Scan for the cell matching the given text and deliver its (X, Y) coordinate at center. 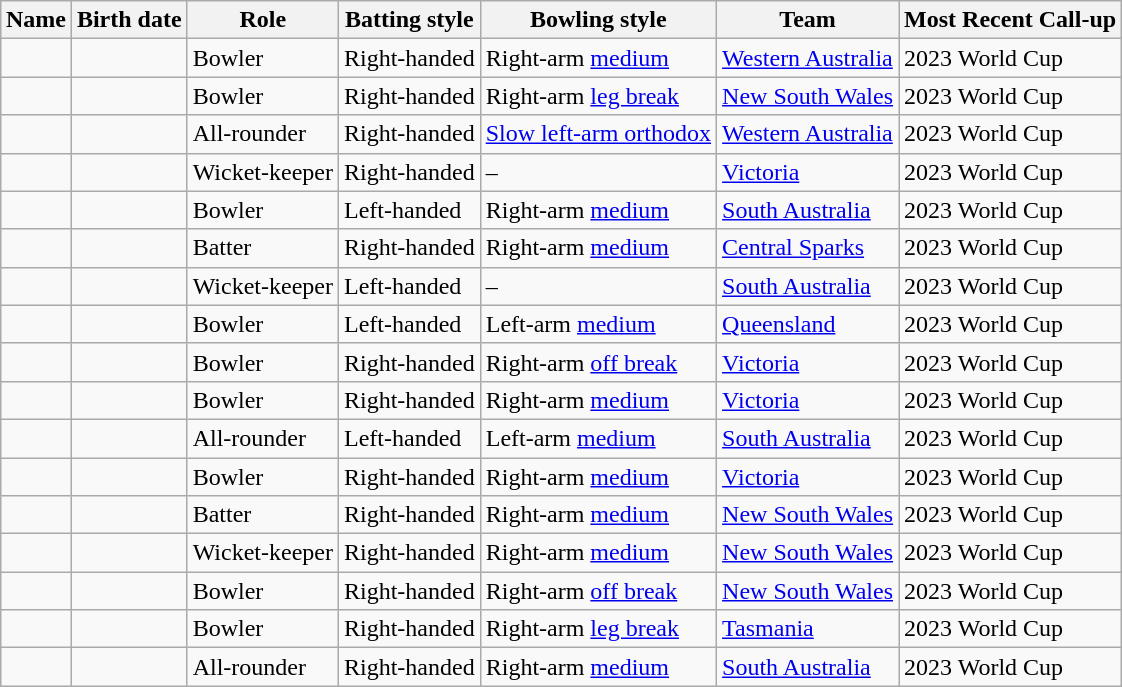
Tasmania (808, 629)
Slow left-arm orthodox (598, 134)
Queensland (808, 324)
Most Recent Call-up (1010, 20)
Central Sparks (808, 248)
Name (36, 20)
Bowling style (598, 20)
Team (808, 20)
Birth date (129, 20)
Batting style (409, 20)
Role (262, 20)
